Return [X, Y] of the center of cell containing provided text 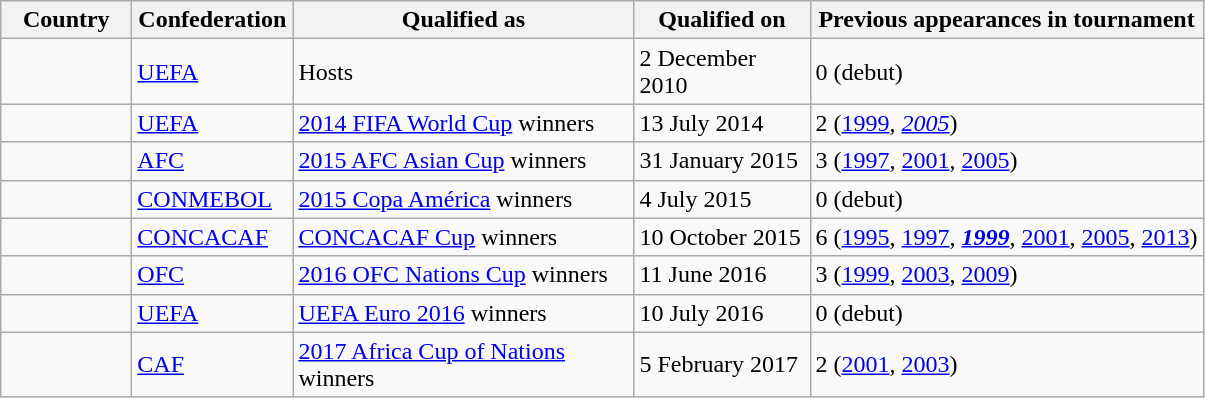
2 (2001, 2003) [1006, 364]
3 (1999, 2003, 2009) [1006, 275]
2014 FIFA World Cup winners [464, 123]
11 June 2016 [722, 275]
CAF [212, 364]
3 (1997, 2001, 2005) [1006, 161]
CONCACAF Cup winners [464, 237]
Qualified on [722, 20]
2 December 2010 [722, 72]
6 (1995, 1997, 1999, 2001, 2005, 2013) [1006, 237]
10 October 2015 [722, 237]
2 (1999, 2005) [1006, 123]
Hosts [464, 72]
2017 Africa Cup of Nations winners [464, 364]
CONMEBOL [212, 199]
Previous appearances in tournament [1006, 20]
4 July 2015 [722, 199]
OFC [212, 275]
10 July 2016 [722, 313]
Country [66, 20]
CONCACAF [212, 237]
2016 OFC Nations Cup winners [464, 275]
2015 Copa América winners [464, 199]
5 February 2017 [722, 364]
31 January 2015 [722, 161]
2015 AFC Asian Cup winners [464, 161]
Confederation [212, 20]
Qualified as [464, 20]
UEFA Euro 2016 winners [464, 313]
AFC [212, 161]
13 July 2014 [722, 123]
